Capture the cell that displays the provided text and extract its (x, y) central coordinate. 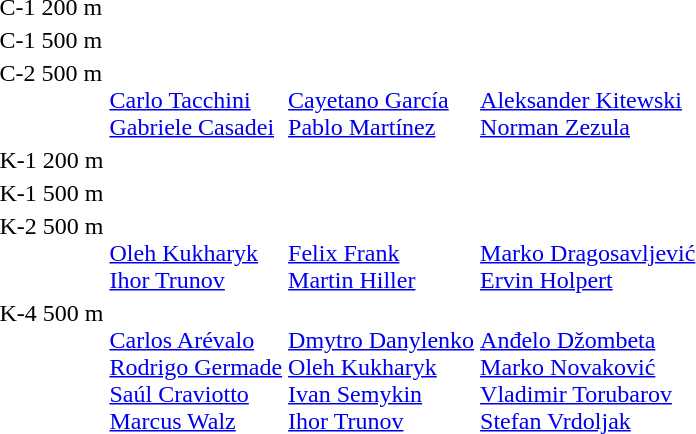
Cayetano GarcíaPablo Martínez (382, 100)
Felix FrankMartin Hiller (382, 253)
Oleh KukharykIhor Trunov (196, 253)
Carlo TacchiniGabriele Casadei (196, 100)
